For the text-containing cell, return its midpoint in [x, y] coordinate format. 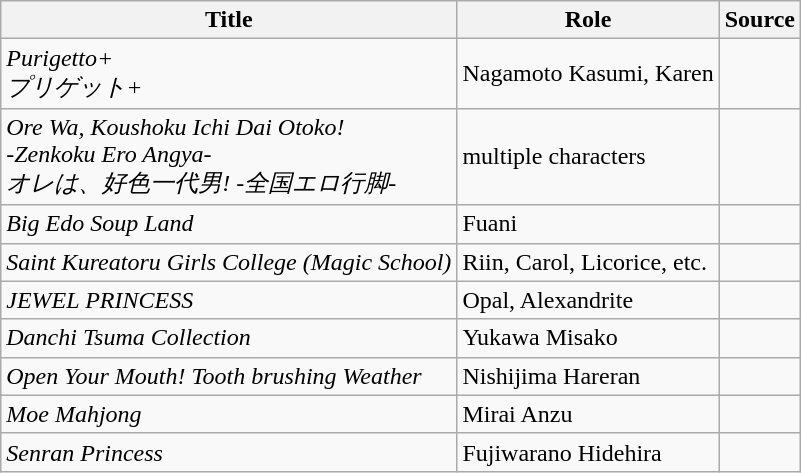
JEWEL PRINCESS [229, 300]
Fujiwarano Hidehira [588, 452]
Open Your Mouth! Tooth brushing Weather [229, 376]
Yukawa Misako [588, 338]
Purigetto+プリゲット+ [229, 74]
Senran Princess [229, 452]
Nagamoto Kasumi, Karen [588, 74]
multiple characters [588, 156]
Role [588, 20]
Ore Wa, Koushoku Ichi Dai Otoko!-Zenkoku Ero Angya-オレは、好色一代男! -全国エロ行脚- [229, 156]
Fuani [588, 224]
Nishijima Hareran [588, 376]
Saint Kureatoru Girls College (Magic School) [229, 262]
Opal, Alexandrite [588, 300]
Big Edo Soup Land [229, 224]
Title [229, 20]
Source [760, 20]
Moe Mahjong [229, 414]
Riin, Carol, Licorice, etc. [588, 262]
Danchi Tsuma Collection [229, 338]
Mirai Anzu [588, 414]
